Provide the (x, y) coordinate of the cell's center where the given text is located.  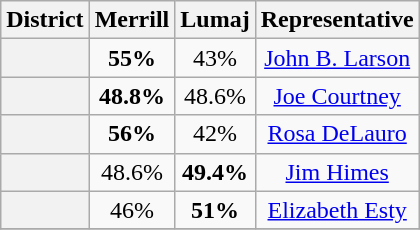
Joe Courtney (337, 96)
46% (132, 210)
55% (132, 58)
48.8% (132, 96)
Rosa DeLauro (337, 134)
Merrill (132, 20)
Elizabeth Esty (337, 210)
51% (215, 210)
56% (132, 134)
Lumaj (215, 20)
49.4% (215, 172)
Representative (337, 20)
District (45, 20)
43% (215, 58)
Jim Himes (337, 172)
John B. Larson (337, 58)
42% (215, 134)
